From the cell containing the given text, extract its center point as [X, Y] coordinate. 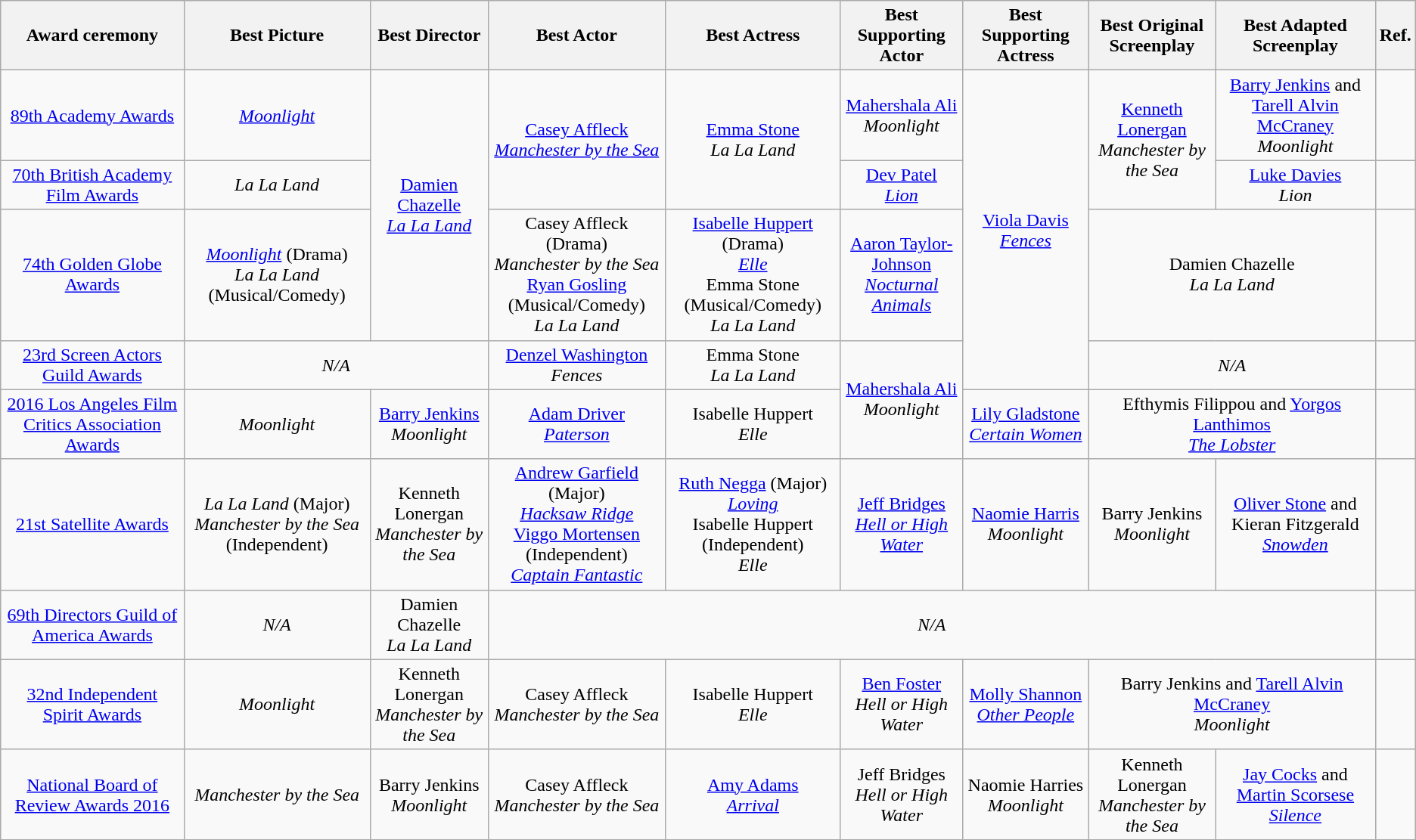
Adam Driver Paterson [576, 424]
Amy Adams Arrival [753, 794]
National Board of Review Awards 2016 [92, 794]
Naomie Harris Moonlight [1026, 525]
Ruth Negga (Major) Loving Isabelle Huppert (Independent) Elle [753, 525]
Molly Shannon Other People [1026, 705]
32nd Independent Spirit Awards [92, 705]
Viola Davis Fences [1026, 230]
Luke Davies Lion [1295, 184]
Best Original Screenplay [1152, 36]
23rd Screen Actors Guild Awards [92, 364]
Award ceremony [92, 36]
La La Land [277, 184]
21st Satellite Awards [92, 525]
Best Actor [576, 36]
89th Academy Awards [92, 115]
2016 Los Angeles Film Critics Association Awards [92, 424]
Aaron Taylor-Johnson Nocturnal Animals [902, 275]
Best Director [429, 36]
Oliver Stone and Kieran Fitzgerald Snowden [1295, 525]
Lily Gladstone Certain Women [1026, 424]
La La Land (Major) Manchester by the Sea (Independent) [277, 525]
Best Picture [277, 36]
Denzel Washington Fences [576, 364]
Casey Affleck (Drama) Manchester by the Sea Ryan Gosling (Musical/Comedy) La La Land [576, 275]
70th British Academy Film Awards [92, 184]
Dev Patel Lion [902, 184]
Best Actress [753, 36]
Best Supporting Actor [902, 36]
Best Supporting Actress [1026, 36]
Best Adapted Screenplay [1295, 36]
Isabelle Huppert (Drama) Elle Emma Stone (Musical/Comedy) La La Land [753, 275]
69th Directors Guild of America Awards [92, 625]
Ben Foster Hell or High Water [902, 705]
Ref. [1395, 36]
74th Golden Globe Awards [92, 275]
Jay Cocks and Martin Scorsese Silence [1295, 794]
Naomie Harries Moonlight [1026, 794]
Efthymis Filippou and Yorgos Lanthimos The Lobster [1231, 424]
Moonlight (Drama) La La Land (Musical/Comedy) [277, 275]
Manchester by the Sea [277, 794]
Andrew Garfield (Major) Hacksaw Ridge Viggo Mortensen (Independent) Captain Fantastic [576, 525]
